For the text-containing cell, return its midpoint in [X, Y] coordinate format. 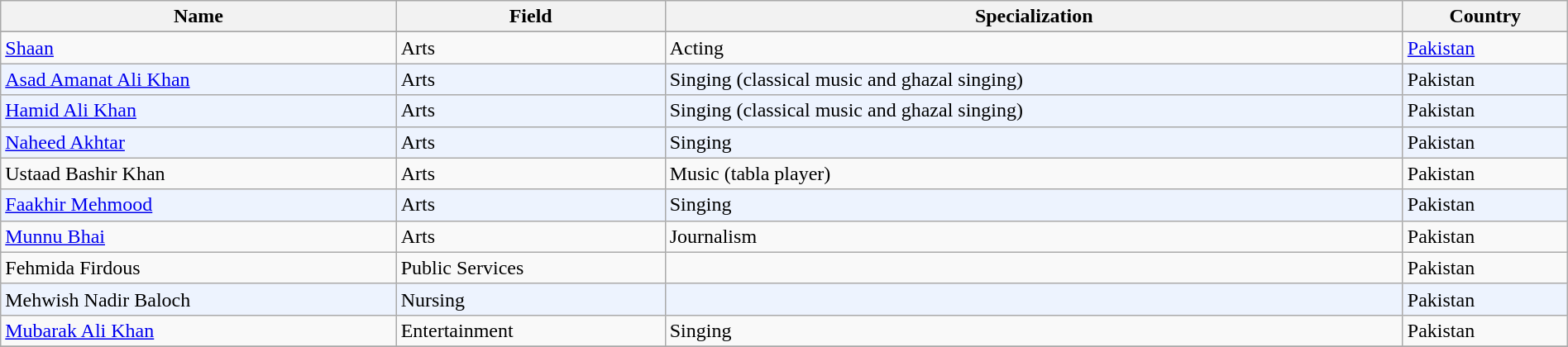
Mubarak Ali Khan [198, 330]
Shaan [198, 48]
Naheed Akhtar [198, 142]
Ustaad Bashir Khan [198, 173]
Music (tabla player) [1034, 173]
Public Services [531, 268]
Nursing [531, 299]
Faakhir Mehmood [198, 205]
Name [198, 17]
Entertainment [531, 330]
Hamid Ali Khan [198, 111]
Fehmida Firdous [198, 268]
Field [531, 17]
Munnu Bhai [198, 236]
Country [1485, 17]
Journalism [1034, 236]
Acting [1034, 48]
Mehwish Nadir Baloch [198, 299]
Specialization [1034, 17]
Asad Amanat Ali Khan [198, 79]
